Extract the (x, y) coordinate from the center of the cell holding the provided text.  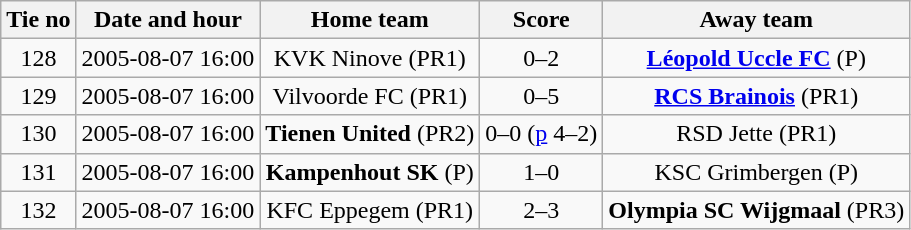
131 (38, 172)
132 (38, 210)
KSC Grimbergen (P) (756, 172)
129 (38, 96)
0–5 (542, 96)
Home team (370, 20)
RCS Brainois (PR1) (756, 96)
128 (38, 58)
0–0 (p 4–2) (542, 134)
Vilvoorde FC (PR1) (370, 96)
KVK Ninove (PR1) (370, 58)
1–0 (542, 172)
KFC Eppegem (PR1) (370, 210)
0–2 (542, 58)
Score (542, 20)
Tie no (38, 20)
2–3 (542, 210)
Olympia SC Wijgmaal (PR3) (756, 210)
Léopold Uccle FC (P) (756, 58)
Tienen United (PR2) (370, 134)
Date and hour (168, 20)
Away team (756, 20)
RSD Jette (PR1) (756, 134)
Kampenhout SK (P) (370, 172)
130 (38, 134)
